Search for the cell housing the specified text and yield its [X, Y] center coordinate. 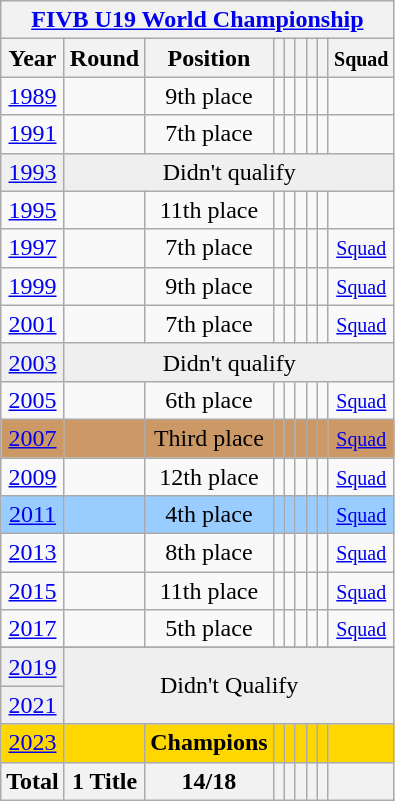
Round [104, 58]
2005 [33, 400]
1993 [33, 172]
1995 [33, 210]
2019 [33, 667]
1997 [33, 248]
6th place [209, 400]
2017 [33, 629]
4th place [209, 515]
1991 [33, 134]
1999 [33, 286]
2015 [33, 591]
Total [33, 781]
2023 [33, 743]
2001 [33, 324]
2003 [33, 362]
2009 [33, 477]
5th place [209, 629]
12th place [209, 477]
1 Title [104, 781]
14/18 [209, 781]
2007 [33, 438]
8th place [209, 553]
Didn't Qualify [229, 686]
2021 [33, 705]
1989 [33, 96]
Third place [209, 438]
Champions [209, 743]
2011 [33, 515]
Position [209, 58]
Year [33, 58]
2013 [33, 553]
FIVB U19 World Championship [198, 20]
